Search for the cell housing the specified text and yield its (X, Y) center coordinate. 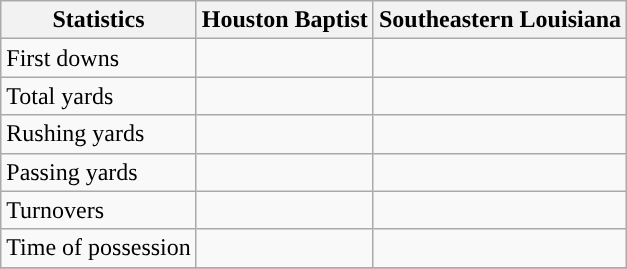
Turnovers (99, 210)
Houston Baptist (284, 20)
Statistics (99, 20)
First downs (99, 58)
Southeastern Louisiana (500, 20)
Passing yards (99, 172)
Total yards (99, 96)
Rushing yards (99, 134)
Time of possession (99, 248)
